Detect which cell encompasses the target text, then output its [x, y] center coordinate. 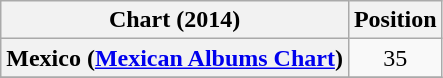
Mexico (Mexican Albums Chart) [175, 58]
Position [395, 20]
35 [395, 58]
Chart (2014) [175, 20]
